For the text-containing cell, return its midpoint in [X, Y] coordinate format. 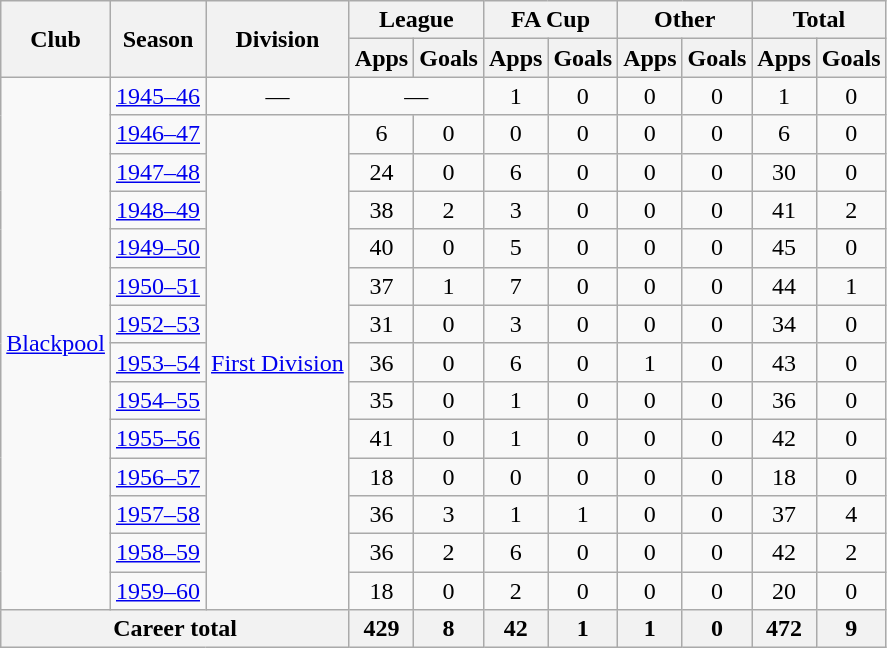
1946–47 [158, 134]
Other [685, 20]
1952–53 [158, 324]
30 [784, 172]
Career total [176, 629]
1959–60 [158, 591]
44 [784, 286]
Season [158, 39]
League [416, 20]
First Division [278, 362]
1947–48 [158, 172]
7 [515, 286]
Division [278, 39]
1955–56 [158, 438]
FA Cup [550, 20]
34 [784, 324]
38 [381, 210]
20 [784, 591]
Blackpool [56, 344]
1945–46 [158, 96]
40 [381, 248]
1957–58 [158, 515]
5 [515, 248]
4 [851, 515]
1954–55 [158, 400]
45 [784, 248]
1948–49 [158, 210]
24 [381, 172]
1956–57 [158, 477]
31 [381, 324]
43 [784, 362]
429 [381, 629]
472 [784, 629]
1953–54 [158, 362]
Club [56, 39]
1958–59 [158, 553]
1949–50 [158, 248]
8 [449, 629]
35 [381, 400]
9 [851, 629]
Total [819, 20]
1950–51 [158, 286]
